Detect which cell encompasses the target text, then output its (X, Y) center coordinate. 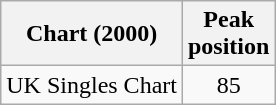
85 (228, 85)
UK Singles Chart (92, 85)
Peakposition (228, 34)
Chart (2000) (92, 34)
